Return (x, y) of the center of cell containing provided text 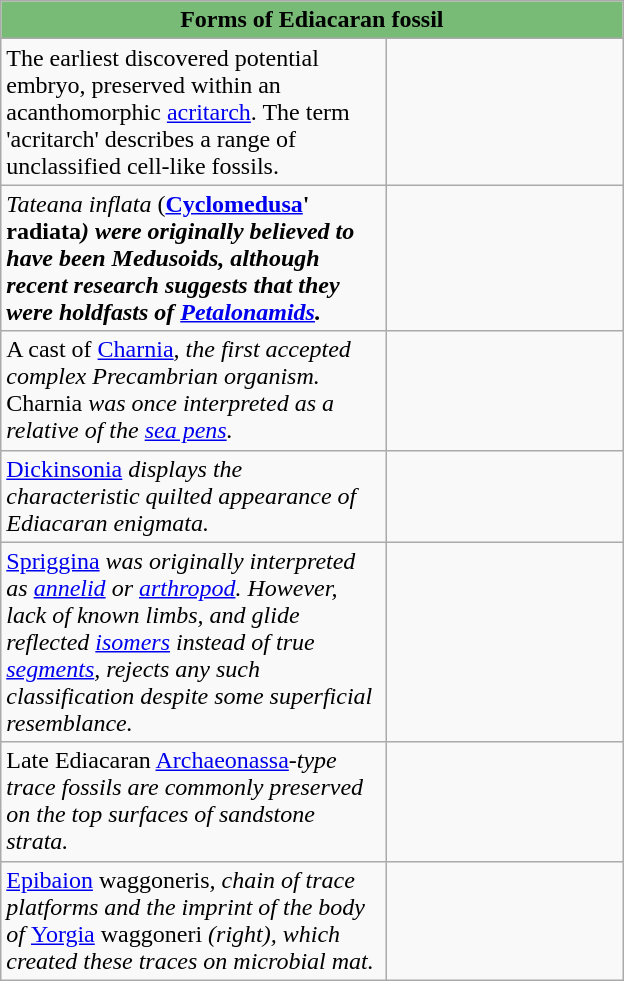
Epibaion waggoneris, chain of trace platforms and the imprint of the body of Yorgia waggoneri (right), which created these traces on microbial mat. (194, 920)
Forms of Ediacaran fossil (312, 20)
Dickinsonia displays the characteristic quilted appearance of Ediacaran enigmata. (194, 496)
A cast of Charnia, the first accepted complex Precambrian organism. Charnia was once interpreted as a relative of the sea pens. (194, 390)
Late Ediacaran Archaeonassa-type trace fossils are commonly preserved on the top surfaces of sandstone strata. (194, 802)
